Return the (X, Y) coordinate for the center point of the cell that contains the specified text.  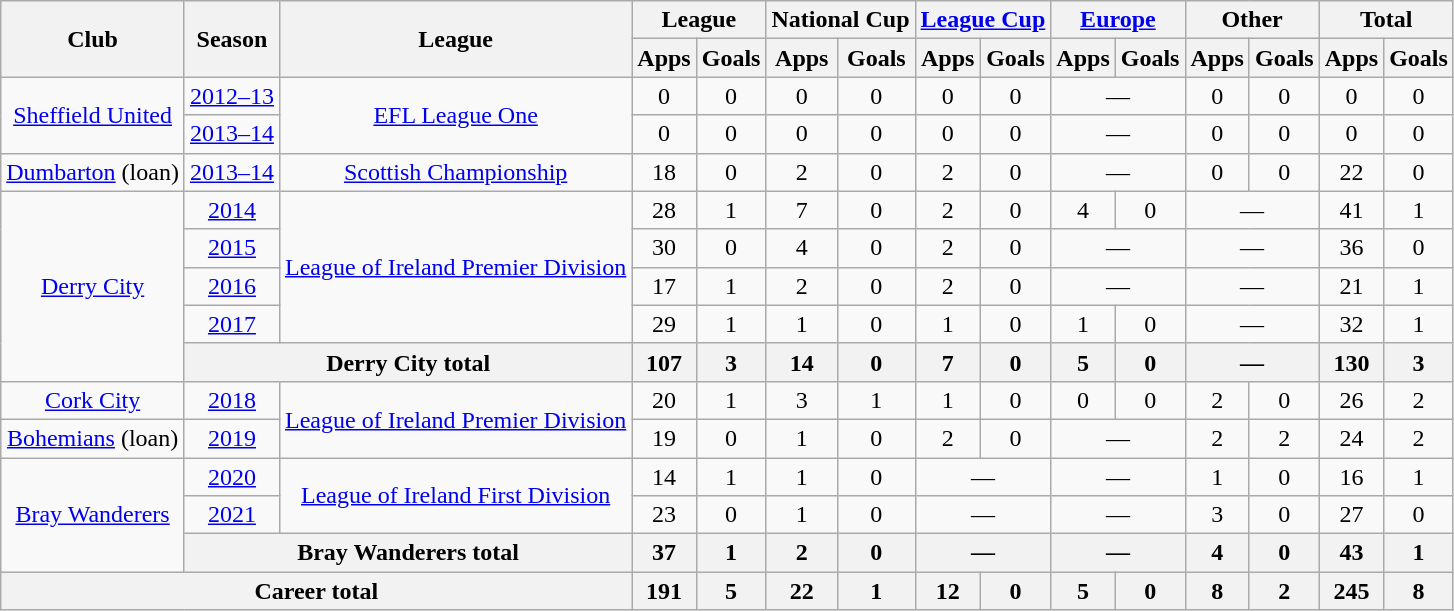
36 (1351, 248)
Scottish Championship (455, 172)
107 (664, 362)
2019 (232, 438)
Club (93, 39)
2020 (232, 477)
24 (1351, 438)
Season (232, 39)
National Cup (840, 20)
2014 (232, 210)
Europe (1118, 20)
League of Ireland First Division (455, 496)
29 (664, 324)
23 (664, 515)
Total (1386, 20)
30 (664, 248)
Derry City total (408, 362)
18 (664, 172)
League Cup (983, 20)
43 (1351, 553)
21 (1351, 286)
2018 (232, 400)
2017 (232, 324)
Dumbarton (loan) (93, 172)
37 (664, 553)
12 (948, 591)
2015 (232, 248)
2016 (232, 286)
Bray Wanderers total (408, 553)
17 (664, 286)
Other (1252, 20)
26 (1351, 400)
28 (664, 210)
245 (1351, 591)
32 (1351, 324)
191 (664, 591)
Sheffield United (93, 115)
Career total (316, 591)
19 (664, 438)
41 (1351, 210)
27 (1351, 515)
2012–13 (232, 96)
130 (1351, 362)
EFL League One (455, 115)
20 (664, 400)
2021 (232, 515)
16 (1351, 477)
Bohemians (loan) (93, 438)
Derry City (93, 286)
Bray Wanderers (93, 515)
Cork City (93, 400)
